Provide the (X, Y) coordinate of the cell's center where the given text is located.  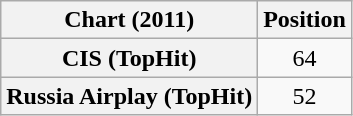
Chart (2011) (130, 20)
Russia Airplay (TopHit) (130, 96)
52 (305, 96)
Position (305, 20)
CIS (TopHit) (130, 58)
64 (305, 58)
